For the text-containing cell, return its midpoint in (X, Y) coordinate format. 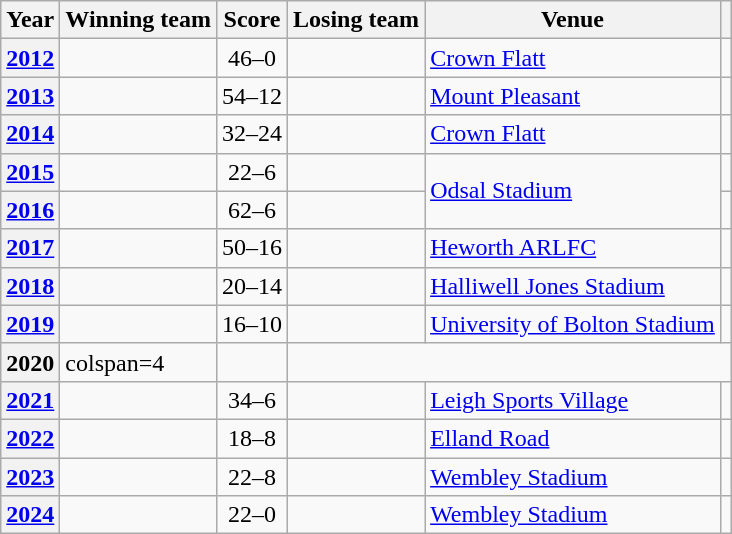
22–6 (252, 172)
Elland Road (573, 438)
18–8 (252, 438)
2014 (30, 134)
Venue (573, 20)
46–0 (252, 58)
2018 (30, 286)
2023 (30, 477)
2024 (30, 515)
22–8 (252, 477)
2020 (30, 362)
32–24 (252, 134)
Winning team (138, 20)
54–12 (252, 96)
2022 (30, 438)
University of Bolton Stadium (573, 324)
34–6 (252, 400)
Odsal Stadium (573, 191)
20–14 (252, 286)
2019 (30, 324)
Year (30, 20)
Leigh Sports Village (573, 400)
Mount Pleasant (573, 96)
50–16 (252, 248)
Score (252, 20)
16–10 (252, 324)
2013 (30, 96)
62–6 (252, 210)
Halliwell Jones Stadium (573, 286)
2012 (30, 58)
22–0 (252, 515)
colspan=4 (138, 362)
Losing team (356, 20)
2021 (30, 400)
2017 (30, 248)
2015 (30, 172)
2016 (30, 210)
Heworth ARLFC (573, 248)
